Return the [X, Y] coordinate for the center point of the cell that contains the specified text.  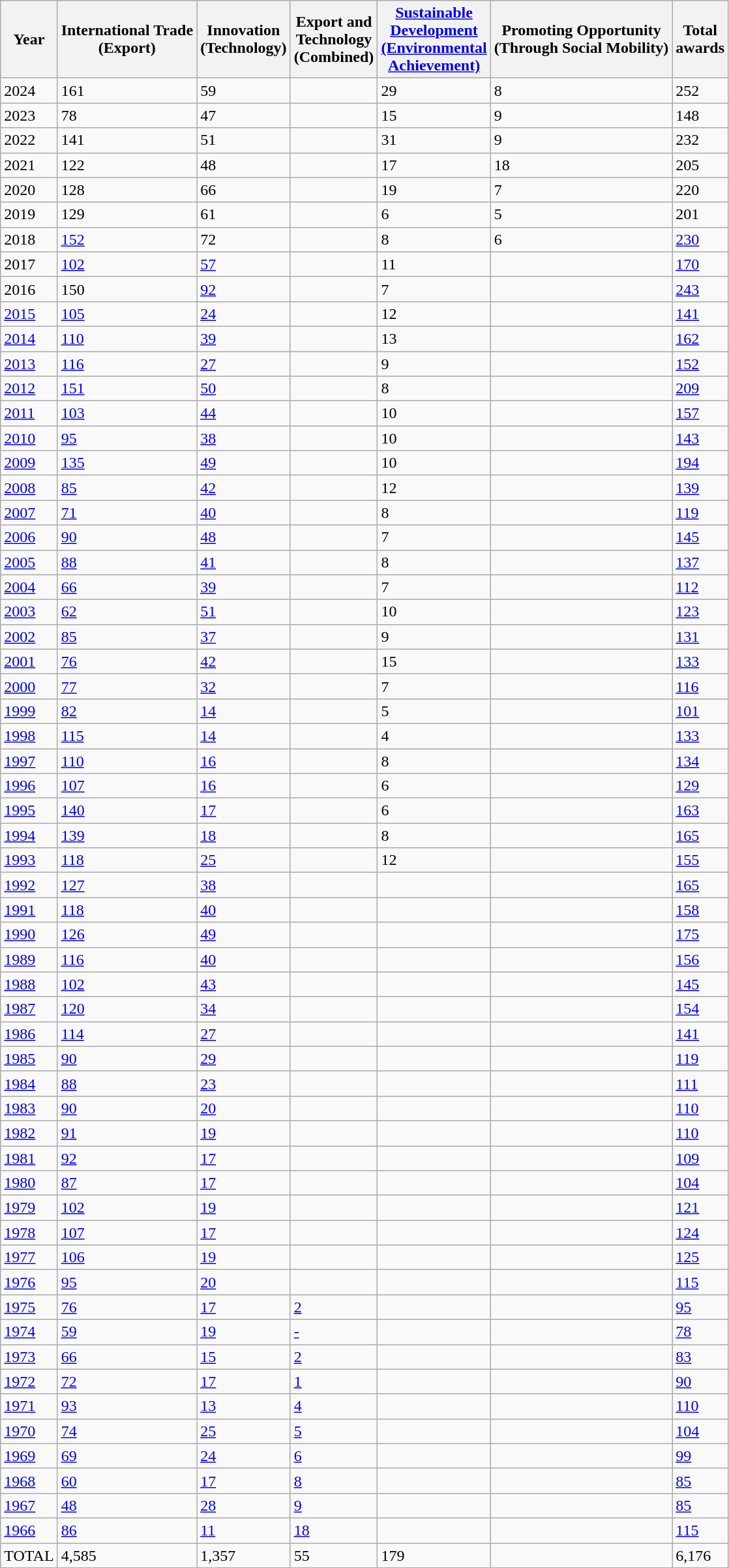
86 [127, 1530]
1998 [29, 736]
156 [700, 959]
2013 [29, 363]
2024 [29, 91]
122 [127, 165]
126 [127, 935]
2005 [29, 562]
114 [127, 1034]
2002 [29, 637]
1989 [29, 959]
209 [700, 389]
2021 [29, 165]
123 [700, 612]
28 [244, 1505]
1997 [29, 761]
2006 [29, 537]
161 [127, 91]
1988 [29, 984]
1975 [29, 1307]
175 [700, 935]
2012 [29, 389]
124 [700, 1233]
1 [334, 1381]
Innovation(Technology) [244, 39]
179 [434, 1556]
1990 [29, 935]
- [334, 1332]
41 [244, 562]
99 [700, 1456]
1978 [29, 1233]
71 [127, 513]
1996 [29, 786]
1985 [29, 1059]
1991 [29, 910]
61 [244, 215]
International Trade(Export) [127, 39]
62 [127, 612]
32 [244, 686]
2022 [29, 140]
150 [127, 289]
1968 [29, 1481]
6,176 [700, 1556]
74 [127, 1431]
135 [127, 463]
109 [700, 1158]
2015 [29, 314]
1977 [29, 1258]
232 [700, 140]
1992 [29, 885]
162 [700, 339]
2011 [29, 414]
57 [244, 264]
101 [700, 711]
140 [127, 811]
2010 [29, 438]
2020 [29, 190]
1982 [29, 1133]
2023 [29, 115]
1983 [29, 1108]
77 [127, 686]
155 [700, 860]
1984 [29, 1083]
34 [244, 1009]
112 [700, 587]
131 [700, 637]
1995 [29, 811]
158 [700, 910]
194 [700, 463]
128 [127, 190]
1966 [29, 1530]
47 [244, 115]
2019 [29, 215]
151 [127, 389]
1969 [29, 1456]
1986 [29, 1034]
106 [127, 1258]
2004 [29, 587]
31 [434, 140]
1999 [29, 711]
220 [700, 190]
127 [127, 885]
55 [334, 1556]
87 [127, 1183]
2008 [29, 488]
SustainableDevelopment(EnvironmentalAchievement) [434, 39]
23 [244, 1083]
2014 [29, 339]
Promoting Opportunity(Through Social Mobility) [582, 39]
2018 [29, 239]
Export andTechnology(Combined) [334, 39]
2001 [29, 661]
2017 [29, 264]
134 [700, 761]
1970 [29, 1431]
1,357 [244, 1556]
157 [700, 414]
1972 [29, 1381]
82 [127, 711]
44 [244, 414]
1971 [29, 1406]
125 [700, 1258]
Year [29, 39]
105 [127, 314]
252 [700, 91]
69 [127, 1456]
1994 [29, 836]
243 [700, 289]
2007 [29, 513]
83 [700, 1357]
143 [700, 438]
37 [244, 637]
4,585 [127, 1556]
121 [700, 1208]
1967 [29, 1505]
1973 [29, 1357]
1974 [29, 1332]
154 [700, 1009]
148 [700, 115]
TOTAL [29, 1556]
2009 [29, 463]
120 [127, 1009]
1979 [29, 1208]
2016 [29, 289]
Totalawards [700, 39]
230 [700, 239]
43 [244, 984]
1976 [29, 1282]
111 [700, 1083]
50 [244, 389]
2003 [29, 612]
170 [700, 264]
60 [127, 1481]
93 [127, 1406]
2000 [29, 686]
205 [700, 165]
163 [700, 811]
1987 [29, 1009]
201 [700, 215]
137 [700, 562]
103 [127, 414]
1980 [29, 1183]
91 [127, 1133]
1981 [29, 1158]
1993 [29, 860]
